Detect which cell encompasses the target text, then output its (x, y) center coordinate. 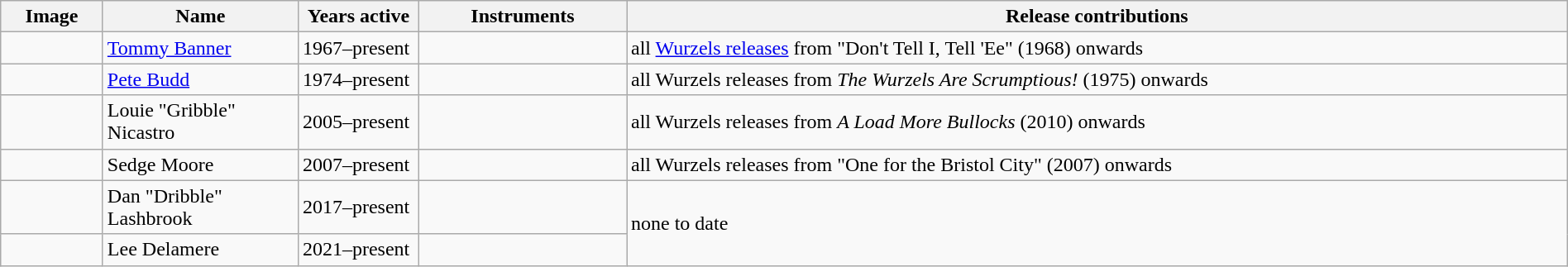
none to date (1097, 223)
Tommy Banner (200, 48)
all Wurzels releases from The Wurzels Are Scrumptious! (1975) onwards (1097, 79)
all Wurzels releases from "One for the Bristol City" (2007) onwards (1097, 164)
Years active (358, 17)
Pete Budd (200, 79)
1967–present (358, 48)
2017–present (358, 207)
2005–present (358, 122)
all Wurzels releases from A Load More Bullocks (2010) onwards (1097, 122)
2007–present (358, 164)
Image (52, 17)
Lee Delamere (200, 250)
Sedge Moore (200, 164)
2021–present (358, 250)
Dan "Dribble" Lashbrook (200, 207)
Name (200, 17)
Louie "Gribble" Nicastro (200, 122)
Instruments (523, 17)
all Wurzels releases from "Don't Tell I, Tell 'Ee" (1968) onwards (1097, 48)
1974–present (358, 79)
Release contributions (1097, 17)
